Identify which cell holds the provided text, then report its (X, Y) central coordinate. 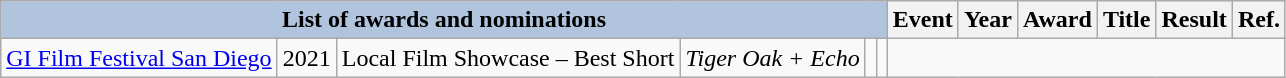
Result (1194, 20)
Ref. (1258, 20)
2021 (306, 58)
Local Film Showcase – Best Short (508, 58)
Award (1057, 20)
Event (922, 20)
Year (988, 20)
List of awards and nominations (444, 20)
Tiger Oak + Echo (772, 58)
GI Film Festival San Diego (139, 58)
Title (1126, 20)
